For the text-containing cell, return its midpoint in (x, y) coordinate format. 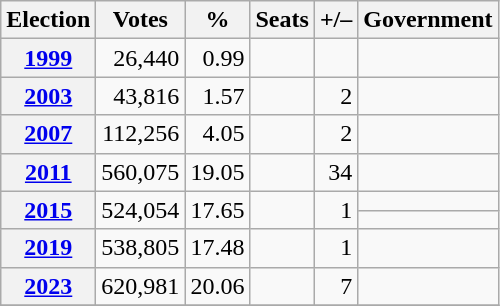
7 (336, 286)
17.48 (218, 248)
2003 (48, 96)
2011 (48, 172)
34 (336, 172)
2023 (48, 286)
1999 (48, 58)
Government (428, 20)
1.57 (218, 96)
Election (48, 20)
26,440 (140, 58)
43,816 (140, 96)
4.05 (218, 134)
17.65 (218, 210)
19.05 (218, 172)
% (218, 20)
524,054 (140, 210)
20.06 (218, 286)
560,075 (140, 172)
Votes (140, 20)
538,805 (140, 248)
2007 (48, 134)
+/– (336, 20)
0.99 (218, 58)
620,981 (140, 286)
2019 (48, 248)
Seats (282, 20)
2015 (48, 210)
112,256 (140, 134)
